Scan for the cell matching the given text and deliver its (X, Y) coordinate at center. 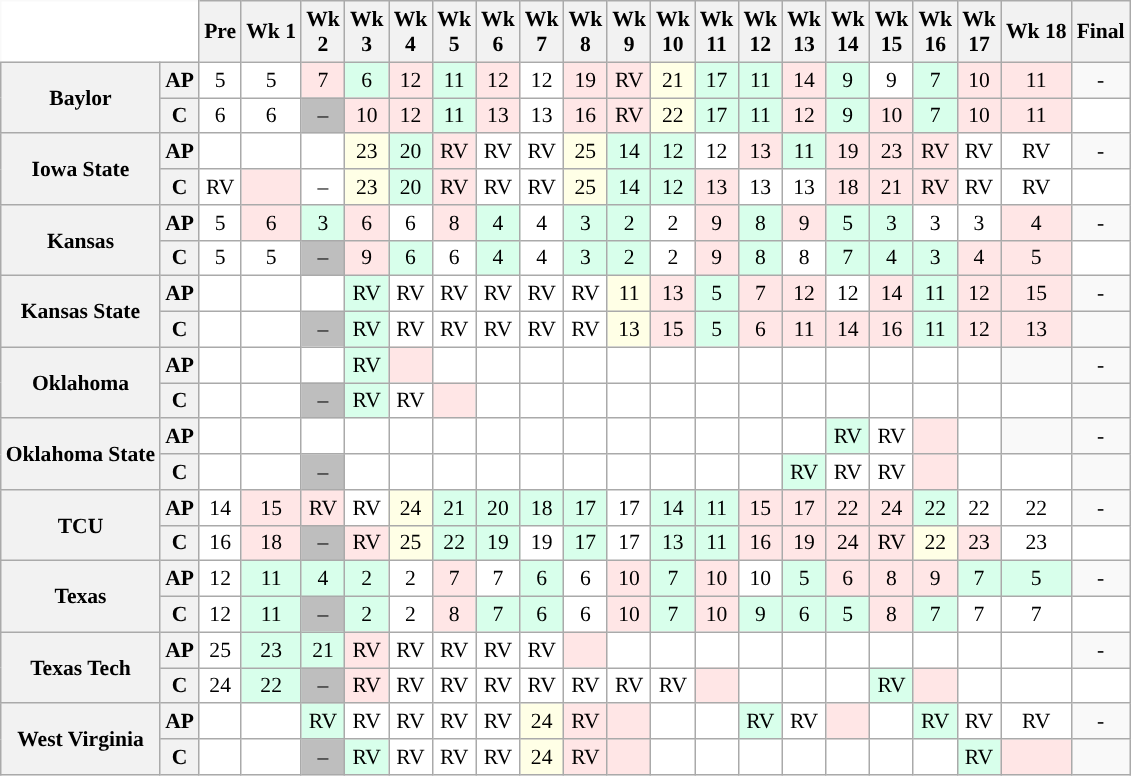
Wk 18 (1036, 32)
Texas (80, 596)
Iowa State (80, 170)
Wk16 (935, 32)
Wk8 (586, 32)
Wk2 (323, 32)
Wk15 (892, 32)
Final (1101, 32)
Wk9 (629, 32)
Baylor (80, 98)
West Virginia (80, 740)
Wk17 (979, 32)
Kansas State (80, 312)
Wk11 (717, 32)
Kansas (80, 240)
Wk3 (367, 32)
Wk12 (760, 32)
TCU (80, 526)
Wk13 (804, 32)
Wk 1 (271, 32)
Texas Tech (80, 668)
Oklahoma (80, 382)
Wk7 (542, 32)
Wk5 (454, 32)
Wk14 (848, 32)
Pre (220, 32)
Wk6 (498, 32)
Oklahoma State (80, 454)
Wk4 (411, 32)
Wk10 (673, 32)
